Find where the given text appears and provide that cell's center as (x, y) coordinate. 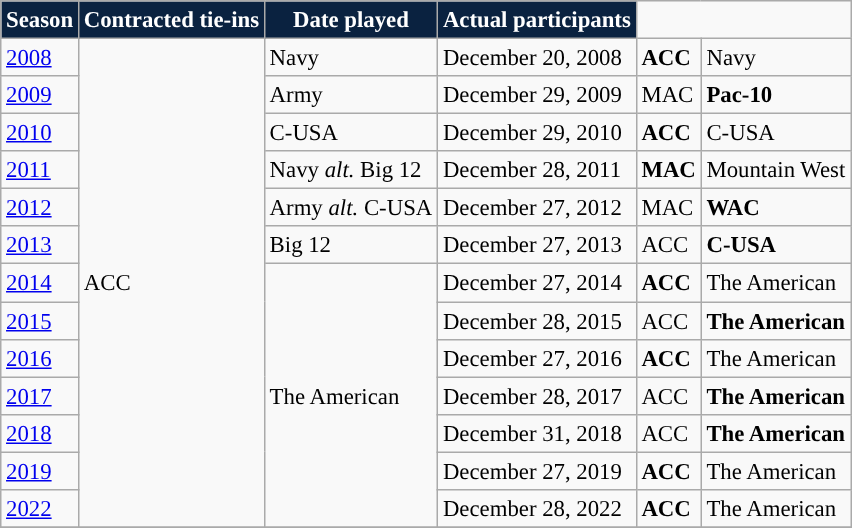
Date played (350, 20)
December 27, 2019 (538, 471)
December 27, 2014 (538, 283)
December 31, 2018 (538, 433)
2011 (40, 170)
Army alt. C-USA (350, 208)
December 27, 2012 (538, 208)
Army (350, 95)
2014 (40, 283)
2015 (40, 321)
2017 (40, 396)
December 20, 2008 (538, 58)
December 28, 2017 (538, 396)
2008 (40, 58)
Season (40, 20)
WAC (776, 208)
December 27, 2013 (538, 245)
December 29, 2009 (538, 95)
2012 (40, 208)
Mountain West (776, 170)
December 27, 2016 (538, 358)
December 28, 2022 (538, 509)
2010 (40, 133)
2009 (40, 95)
December 29, 2010 (538, 133)
December 28, 2011 (538, 170)
Contracted tie-ins (171, 20)
Actual participants (538, 20)
Pac-10 (776, 95)
2019 (40, 471)
2022 (40, 509)
Big 12 (350, 245)
2013 (40, 245)
December 28, 2015 (538, 321)
2018 (40, 433)
Navy alt. Big 12 (350, 170)
2016 (40, 358)
